Identify which cell holds the provided text, then report its (x, y) central coordinate. 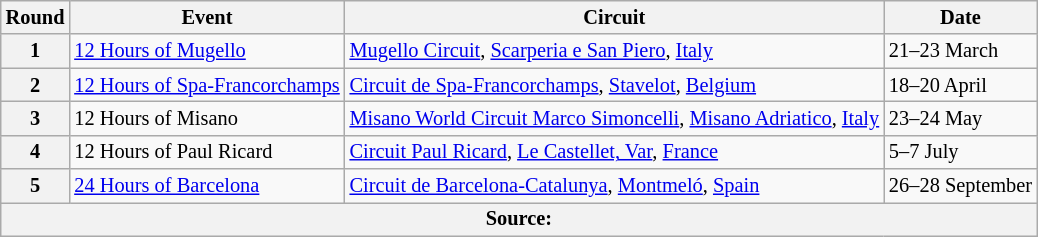
Source: (519, 219)
18–20 April (960, 85)
12 Hours of Paul Ricard (206, 152)
12 Hours of Spa-Francorchamps (206, 85)
Circuit Paul Ricard, Le Castellet, Var, France (614, 152)
5–7 July (960, 152)
2 (36, 85)
Circuit de Spa-Francorchamps, Stavelot, Belgium (614, 85)
Circuit (614, 17)
Event (206, 17)
Misano World Circuit Marco Simoncelli, Misano Adriatico, Italy (614, 118)
23–24 May (960, 118)
21–23 March (960, 51)
Date (960, 17)
26–28 September (960, 186)
Circuit de Barcelona-Catalunya, Montmeló, Spain (614, 186)
3 (36, 118)
Round (36, 17)
1 (36, 51)
Mugello Circuit, Scarperia e San Piero, Italy (614, 51)
24 Hours of Barcelona (206, 186)
4 (36, 152)
12 Hours of Misano (206, 118)
12 Hours of Mugello (206, 51)
5 (36, 186)
